Return the (x, y) coordinate for the center point of the cell that contains the specified text.  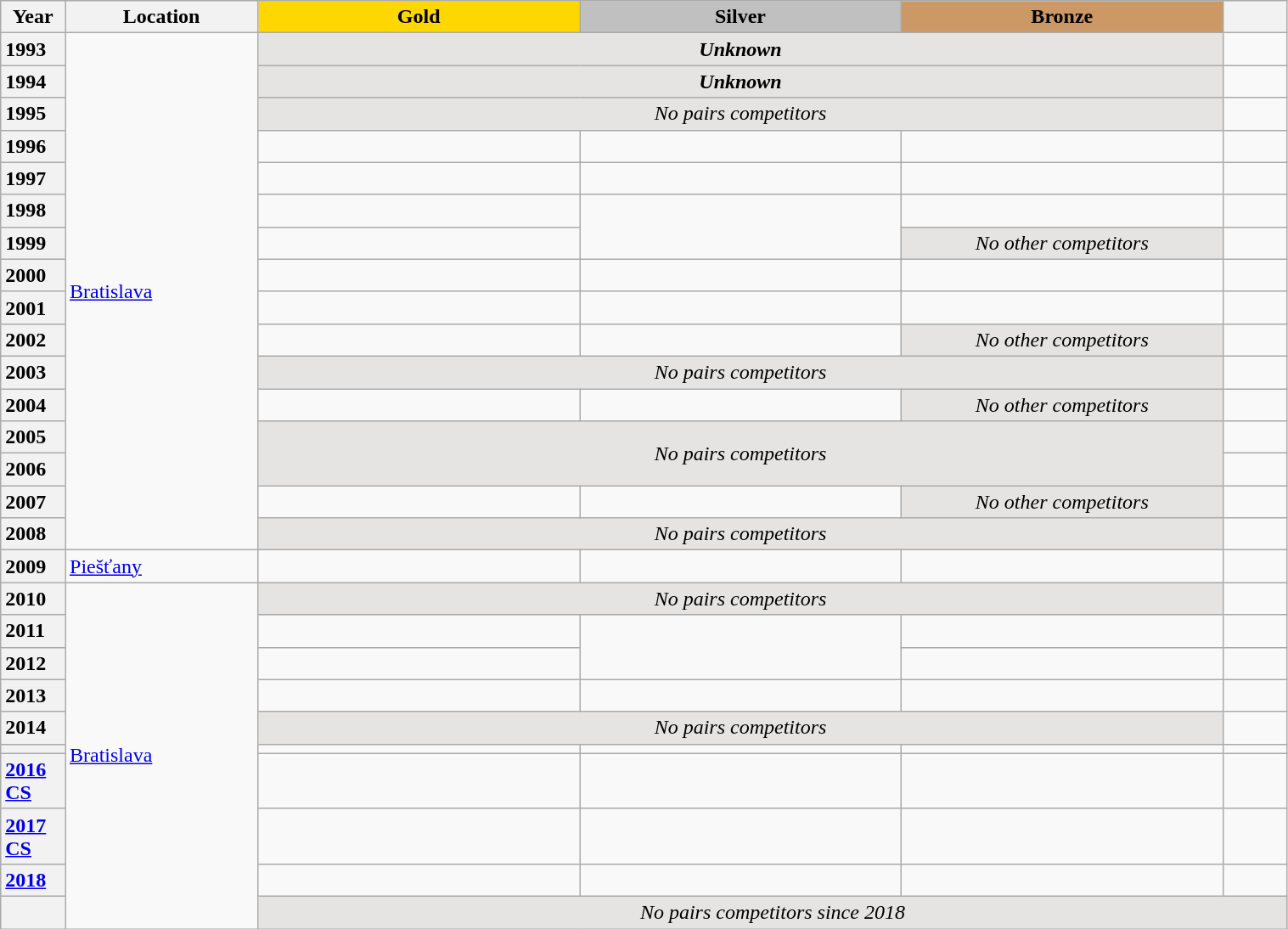
1994 (33, 82)
2018 (33, 880)
2009 (33, 566)
2001 (33, 307)
2011 (33, 631)
1993 (33, 49)
1995 (33, 114)
Piešťany (161, 566)
2017 CS (33, 836)
2016 CS (33, 781)
2003 (33, 372)
2013 (33, 695)
1998 (33, 211)
No pairs competitors since 2018 (773, 912)
1999 (33, 243)
Year (33, 17)
2004 (33, 405)
2012 (33, 663)
2000 (33, 275)
Gold (419, 17)
1996 (33, 146)
Silver (740, 17)
Location (161, 17)
2005 (33, 437)
2007 (33, 502)
1997 (33, 178)
2010 (33, 599)
2002 (33, 340)
2008 (33, 534)
Bronze (1061, 17)
2014 (33, 728)
2006 (33, 470)
